Pinpoint the cell where the given text exists, returning its (X, Y) midpoint coordinate. 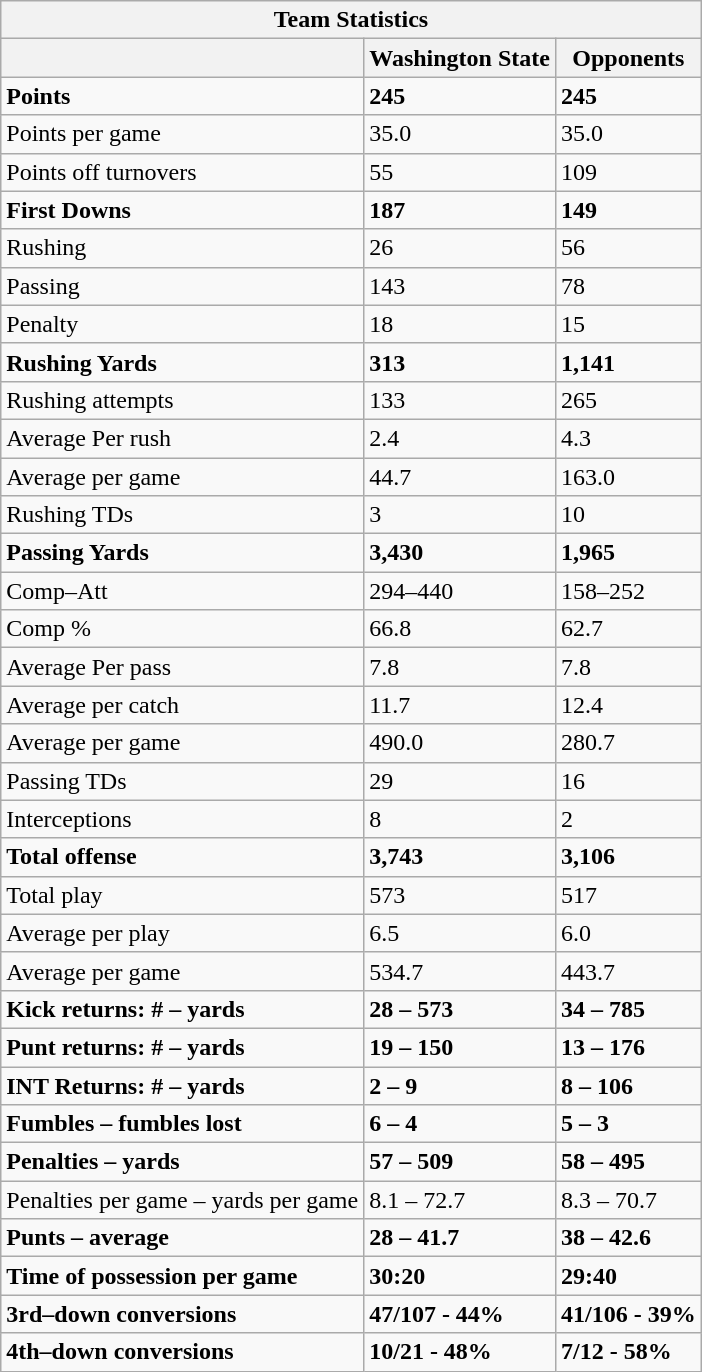
19 – 150 (460, 1047)
158–252 (628, 591)
Points off turnovers (182, 172)
3,743 (460, 857)
57 – 509 (460, 1162)
Penalty (182, 324)
41/106 - 39% (628, 1314)
313 (460, 362)
4th–down conversions (182, 1352)
Points per game (182, 134)
2 (628, 819)
8 (460, 819)
265 (628, 400)
66.8 (460, 629)
2 – 9 (460, 1085)
Time of possession per game (182, 1276)
534.7 (460, 971)
Team Statistics (351, 20)
143 (460, 286)
443.7 (628, 971)
Comp–Att (182, 591)
16 (628, 781)
Passing Yards (182, 553)
3,106 (628, 857)
573 (460, 895)
Average per play (182, 933)
Total offense (182, 857)
30:20 (460, 1276)
294–440 (460, 591)
490.0 (460, 743)
1,141 (628, 362)
28 – 573 (460, 1009)
187 (460, 210)
38 – 42.6 (628, 1238)
29 (460, 781)
Interceptions (182, 819)
29:40 (628, 1276)
Passing (182, 286)
163.0 (628, 477)
4.3 (628, 438)
Punt returns: # – yards (182, 1047)
55 (460, 172)
6 – 4 (460, 1124)
12.4 (628, 705)
58 – 495 (628, 1162)
109 (628, 172)
78 (628, 286)
34 – 785 (628, 1009)
3 (460, 515)
5 – 3 (628, 1124)
149 (628, 210)
15 (628, 324)
10/21 - 48% (460, 1352)
Rushing (182, 248)
Kick returns: # – yards (182, 1009)
13 – 176 (628, 1047)
133 (460, 400)
3,430 (460, 553)
Comp % (182, 629)
2.4 (460, 438)
Rushing attempts (182, 400)
10 (628, 515)
Penalties per game – yards per game (182, 1200)
Average per catch (182, 705)
Passing TDs (182, 781)
Average Per pass (182, 667)
Penalties – yards (182, 1162)
44.7 (460, 477)
280.7 (628, 743)
3rd–down conversions (182, 1314)
First Downs (182, 210)
7/12 - 58% (628, 1352)
47/107 - 44% (460, 1314)
Washington State (460, 58)
62.7 (628, 629)
1,965 (628, 553)
INT Returns: # – yards (182, 1085)
26 (460, 248)
18 (460, 324)
6.0 (628, 933)
Average Per rush (182, 438)
28 – 41.7 (460, 1238)
8.1 – 72.7 (460, 1200)
Fumbles – fumbles lost (182, 1124)
Rushing Yards (182, 362)
8 – 106 (628, 1085)
Points (182, 96)
8.3 – 70.7 (628, 1200)
6.5 (460, 933)
56 (628, 248)
11.7 (460, 705)
517 (628, 895)
Opponents (628, 58)
Rushing TDs (182, 515)
Punts – average (182, 1238)
Total play (182, 895)
